Output the (x, y) coordinate of the center of the cell containing the given text.  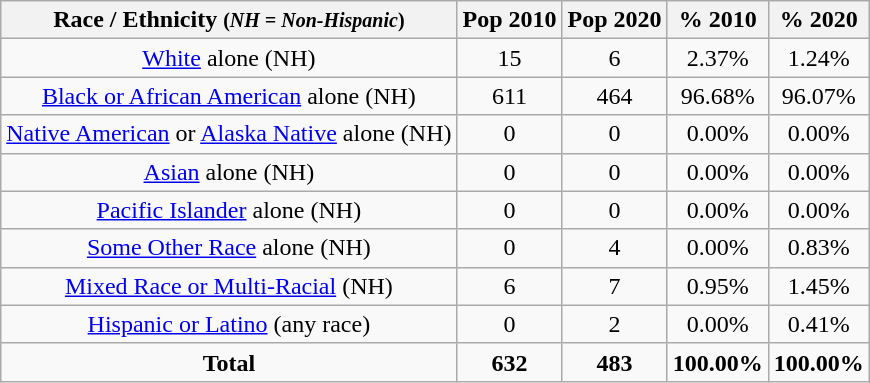
1.45% (818, 286)
White alone (NH) (229, 58)
% 2010 (718, 20)
Some Other Race alone (NH) (229, 248)
Pop 2020 (614, 20)
Asian alone (NH) (229, 172)
2.37% (718, 58)
1.24% (818, 58)
Pacific Islander alone (NH) (229, 210)
0.41% (818, 324)
Hispanic or Latino (any race) (229, 324)
611 (510, 96)
483 (614, 362)
4 (614, 248)
Total (229, 362)
96.07% (818, 96)
632 (510, 362)
7 (614, 286)
0.83% (818, 248)
Native American or Alaska Native alone (NH) (229, 134)
% 2020 (818, 20)
96.68% (718, 96)
Mixed Race or Multi-Racial (NH) (229, 286)
464 (614, 96)
Pop 2010 (510, 20)
Black or African American alone (NH) (229, 96)
2 (614, 324)
0.95% (718, 286)
Race / Ethnicity (NH = Non-Hispanic) (229, 20)
15 (510, 58)
